Capture the cell that displays the provided text and extract its [X, Y] central coordinate. 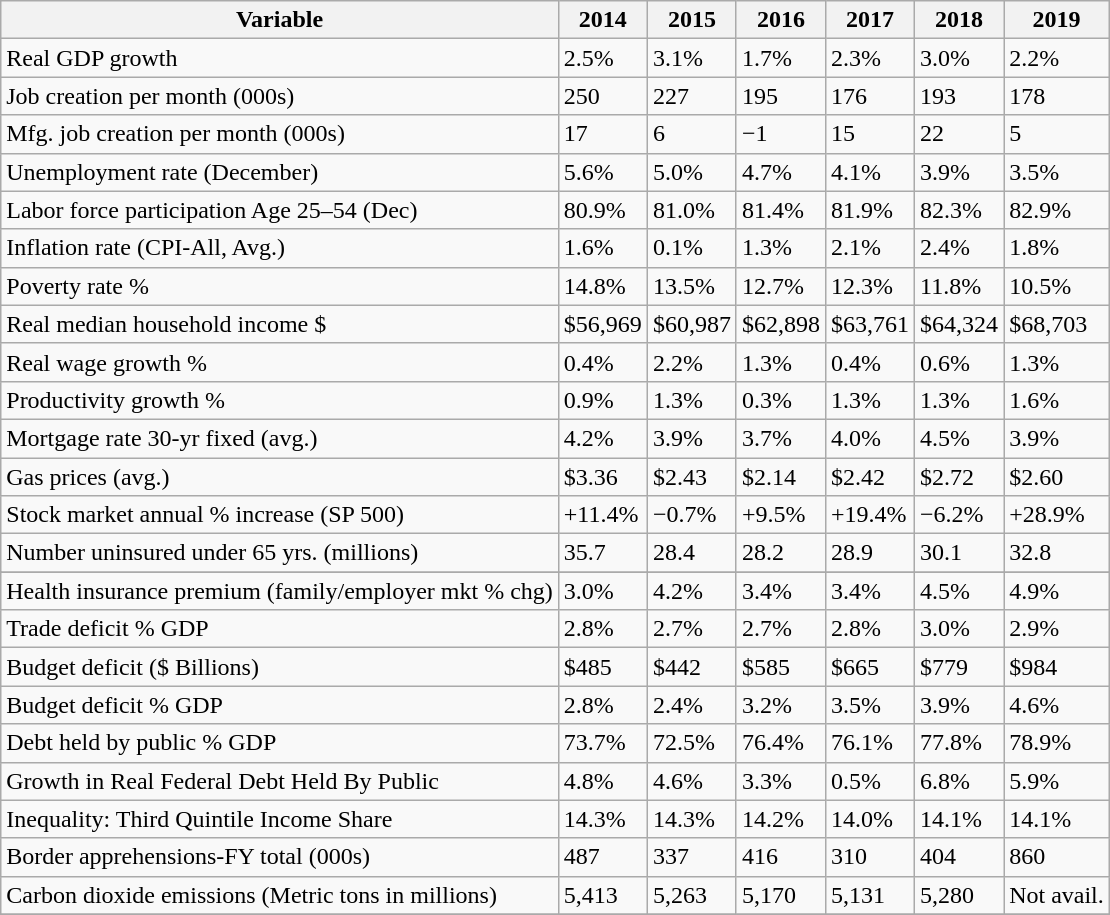
860 [1057, 857]
5.6% [602, 172]
$60,987 [692, 324]
0.9% [602, 400]
14.0% [870, 819]
$2.60 [1057, 477]
0.3% [780, 400]
32.8 [1057, 553]
$984 [1057, 667]
Inflation rate (CPI-All, Avg.) [280, 248]
Debt held by public % GDP [280, 743]
2.5% [602, 58]
176 [870, 96]
195 [780, 96]
14.2% [780, 819]
28.9 [870, 553]
Border apprehensions-FY total (000s) [280, 857]
2015 [692, 20]
5.0% [692, 172]
Inequality: Third Quintile Income Share [280, 819]
$585 [780, 667]
193 [960, 96]
310 [870, 857]
76.4% [780, 743]
11.8% [960, 286]
Stock market annual % increase (SP 500) [280, 515]
0.1% [692, 248]
28.2 [780, 553]
35.7 [602, 553]
5,263 [692, 895]
28.4 [692, 553]
13.5% [692, 286]
4.7% [780, 172]
78.9% [1057, 743]
2016 [780, 20]
4.9% [1057, 591]
77.8% [960, 743]
$2.43 [692, 477]
Productivity growth % [280, 400]
Growth in Real Federal Debt Held By Public [280, 781]
30.1 [960, 553]
2018 [960, 20]
$56,969 [602, 324]
5,170 [780, 895]
15 [870, 134]
12.7% [780, 286]
$63,761 [870, 324]
Poverty rate % [280, 286]
5 [1057, 134]
$64,324 [960, 324]
$779 [960, 667]
1.7% [780, 58]
12.3% [870, 286]
0.6% [960, 362]
2017 [870, 20]
Budget deficit ($ Billions) [280, 667]
Variable [280, 20]
+28.9% [1057, 515]
Labor force participation Age 25–54 (Dec) [280, 210]
5,280 [960, 895]
4.0% [870, 438]
$665 [870, 667]
2.9% [1057, 629]
Trade deficit % GDP [280, 629]
$2.14 [780, 477]
2.3% [870, 58]
$68,703 [1057, 324]
2019 [1057, 20]
82.3% [960, 210]
76.1% [870, 743]
2.1% [870, 248]
0.5% [870, 781]
Unemployment rate (December) [280, 172]
Carbon dioxide emissions (Metric tons in millions) [280, 895]
5,131 [870, 895]
−6.2% [960, 515]
178 [1057, 96]
6.8% [960, 781]
6 [692, 134]
4.8% [602, 781]
+19.4% [870, 515]
10.5% [1057, 286]
Number uninsured under 65 yrs. (millions) [280, 553]
337 [692, 857]
Mfg. job creation per month (000s) [280, 134]
250 [602, 96]
2014 [602, 20]
Budget deficit % GDP [280, 705]
Not avail. [1057, 895]
81.9% [870, 210]
3.2% [780, 705]
$2.72 [960, 477]
+11.4% [602, 515]
−0.7% [692, 515]
Job creation per month (000s) [280, 96]
416 [780, 857]
Real wage growth % [280, 362]
17 [602, 134]
22 [960, 134]
Real median household income $ [280, 324]
+9.5% [780, 515]
$62,898 [780, 324]
5.9% [1057, 781]
1.8% [1057, 248]
Real GDP growth [280, 58]
404 [960, 857]
$3.36 [602, 477]
80.9% [602, 210]
$485 [602, 667]
14.8% [602, 286]
−1 [780, 134]
5,413 [602, 895]
Mortgage rate 30-yr fixed (avg.) [280, 438]
73.7% [602, 743]
82.9% [1057, 210]
3.3% [780, 781]
Gas prices (avg.) [280, 477]
487 [602, 857]
3.7% [780, 438]
$442 [692, 667]
72.5% [692, 743]
227 [692, 96]
81.0% [692, 210]
3.1% [692, 58]
Health insurance premium (family/employer mkt % chg) [280, 591]
$2.42 [870, 477]
4.1% [870, 172]
81.4% [780, 210]
